Return [x, y] of the center of cell containing provided text 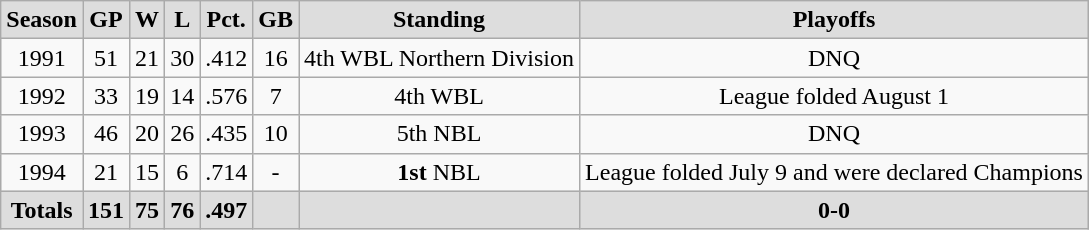
.576 [226, 96]
1993 [42, 134]
51 [106, 58]
GP [106, 20]
26 [182, 134]
GB [276, 20]
0-0 [834, 210]
- [276, 172]
.714 [226, 172]
4th WBL [438, 96]
6 [182, 172]
76 [182, 210]
15 [148, 172]
151 [106, 210]
30 [182, 58]
Totals [42, 210]
.412 [226, 58]
4th WBL Northern Division [438, 58]
Pct. [226, 20]
Standing [438, 20]
75 [148, 210]
.497 [226, 210]
1991 [42, 58]
.435 [226, 134]
1994 [42, 172]
L [182, 20]
Playoffs [834, 20]
W [148, 20]
1st NBL [438, 172]
League folded July 9 and were declared Champions [834, 172]
5th NBL [438, 134]
33 [106, 96]
16 [276, 58]
10 [276, 134]
46 [106, 134]
19 [148, 96]
7 [276, 96]
14 [182, 96]
Season [42, 20]
20 [148, 134]
League folded August 1 [834, 96]
1992 [42, 96]
